Search for the cell housing the specified text and yield its (x, y) center coordinate. 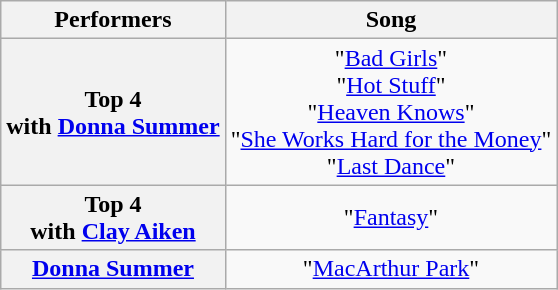
"Bad Girls""Hot Stuff""Heaven Knows""She Works Hard for the Money""Last Dance" (391, 112)
Performers (113, 20)
Top 4with Clay Aiken (113, 218)
Donna Summer (113, 269)
Song (391, 20)
"Fantasy" (391, 218)
"MacArthur Park" (391, 269)
Top 4with Donna Summer (113, 112)
